Locate the cell with the specified text and output its (x, y) center coordinate. 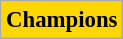
Champions (62, 20)
